Provide the (x, y) coordinate of the cell's center where the given text is located.  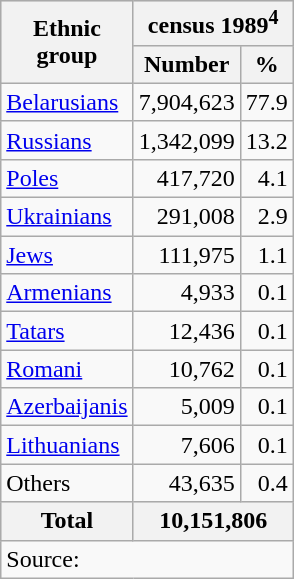
4,933 (186, 293)
5,009 (186, 407)
4.1 (266, 178)
Total (67, 521)
0.4 (266, 483)
1,342,099 (186, 140)
Romani (67, 369)
Russians (67, 140)
10,762 (186, 369)
Others (67, 483)
7,904,623 (186, 102)
Azerbaijanis (67, 407)
12,436 (186, 331)
Ukrainians (67, 217)
417,720 (186, 178)
Lithuanians (67, 445)
111,975 (186, 255)
7,606 (186, 445)
Tatars (67, 331)
10,151,806 (213, 521)
Poles (67, 178)
Source: (147, 559)
Belarusians (67, 102)
291,008 (186, 217)
% (266, 64)
Jews (67, 255)
census 19894 (213, 24)
1.1 (266, 255)
Armenians (67, 293)
Number (186, 64)
2.9 (266, 217)
Ethnicgroup (67, 42)
77.9 (266, 102)
43,635 (186, 483)
13.2 (266, 140)
